Return the (x, y) coordinate for the center point of the cell that contains the specified text.  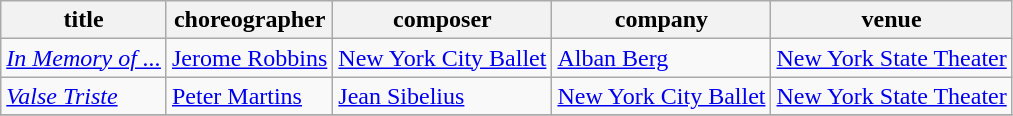
composer (442, 20)
choreographer (249, 20)
Jerome Robbins (249, 58)
venue (892, 20)
Valse Triste (84, 96)
In Memory of ... (84, 58)
company (662, 20)
Alban Berg (662, 58)
title (84, 20)
Jean Sibelius (442, 96)
Peter Martins (249, 96)
